For the text-containing cell, return its midpoint in (X, Y) coordinate format. 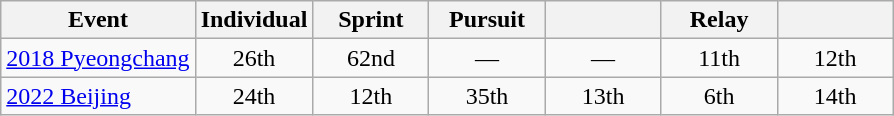
Pursuit (487, 20)
6th (719, 96)
Individual (254, 20)
26th (254, 58)
35th (487, 96)
Relay (719, 20)
2018 Pyeongchang (98, 58)
11th (719, 58)
2022 Beijing (98, 96)
24th (254, 96)
62nd (371, 58)
Event (98, 20)
14th (835, 96)
Sprint (371, 20)
13th (603, 96)
